Return [X, Y] of the center of cell containing provided text 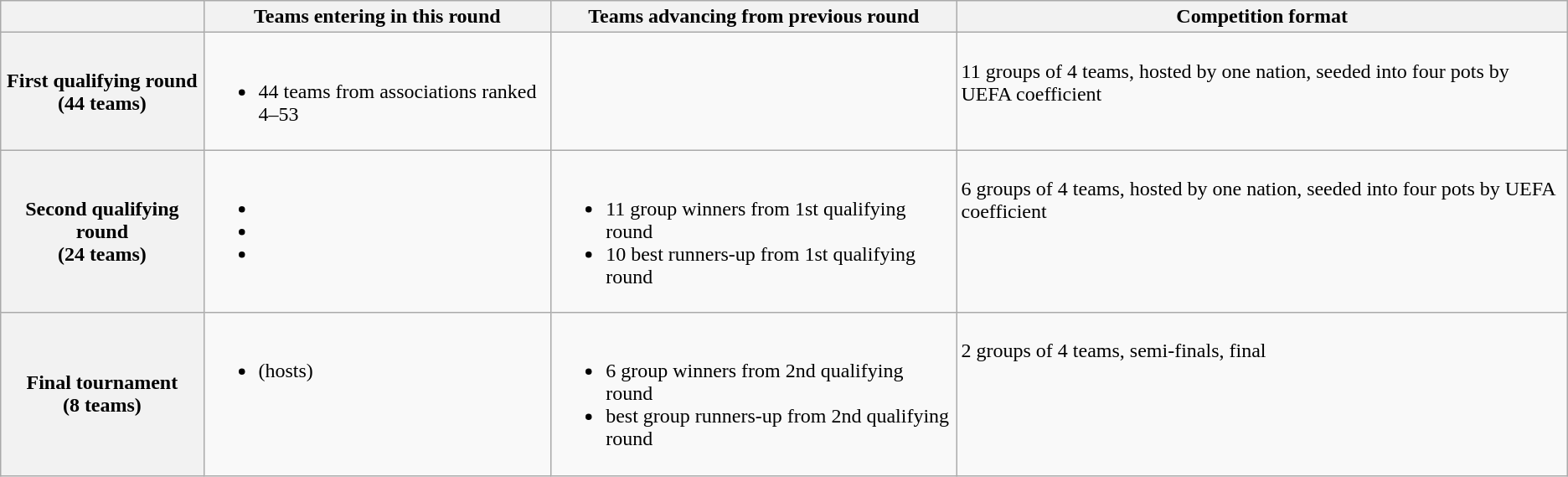
11 group winners from 1st qualifying round10 best runners-up from 1st qualifying round [754, 231]
First qualifying round (44 teams) [102, 91]
6 group winners from 2nd qualifying roundbest group runners-up from 2nd qualifying round [754, 394]
(hosts) [377, 394]
Competition format [1261, 17]
Teams advancing from previous round [754, 17]
44 teams from associations ranked 4–53 [377, 91]
Second qualifying round (24 teams) [102, 231]
11 groups of 4 teams, hosted by one nation, seeded into four pots by UEFA coefficient [1261, 91]
6 groups of 4 teams, hosted by one nation, seeded into four pots by UEFA coefficient [1261, 231]
2 groups of 4 teams, semi-finals, final [1261, 394]
Final tournament (8 teams) [102, 394]
Teams entering in this round [377, 17]
